Identify which cell holds the provided text, then report its (x, y) central coordinate. 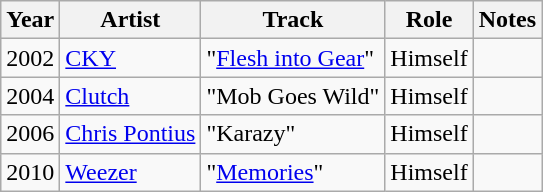
Clutch (130, 96)
CKY (130, 58)
2004 (30, 96)
"Flesh into Gear" (293, 58)
Artist (130, 20)
"Karazy" (293, 134)
"Memories" (293, 172)
2002 (30, 58)
2010 (30, 172)
Notes (507, 20)
Weezer (130, 172)
Chris Pontius (130, 134)
2006 (30, 134)
Track (293, 20)
Role (429, 20)
"Mob Goes Wild" (293, 96)
Year (30, 20)
